For the text-containing cell, return its midpoint in [x, y] coordinate format. 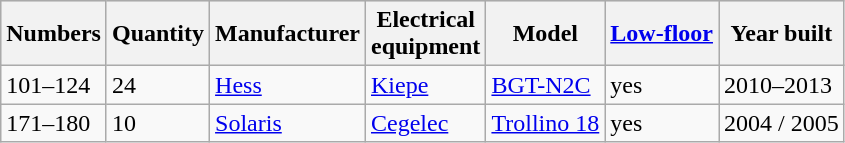
Numbers [54, 34]
Model [546, 34]
10 [158, 123]
Trollino 18 [546, 123]
101–124 [54, 85]
BGT-N2C [546, 85]
2004 / 2005 [781, 123]
Low-floor [662, 34]
Hess [288, 85]
24 [158, 85]
Cegelec [425, 123]
Manufacturer [288, 34]
2010–2013 [781, 85]
Year built [781, 34]
Quantity [158, 34]
Kiepe [425, 85]
Solaris [288, 123]
171–180 [54, 123]
Electricalequipment [425, 34]
